Scan for the cell matching the given text and deliver its [X, Y] coordinate at center. 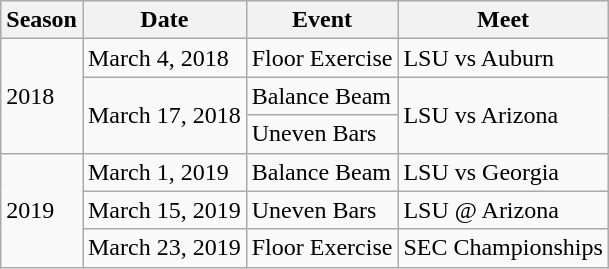
2018 [42, 96]
March 1, 2019 [164, 172]
March 17, 2018 [164, 115]
LSU vs Arizona [503, 115]
March 4, 2018 [164, 58]
LSU @ Arizona [503, 210]
Season [42, 20]
SEC Championships [503, 248]
Date [164, 20]
Meet [503, 20]
2019 [42, 210]
LSU vs Auburn [503, 58]
Event [322, 20]
March 15, 2019 [164, 210]
March 23, 2019 [164, 248]
LSU vs Georgia [503, 172]
